Capture the cell that displays the provided text and extract its [x, y] central coordinate. 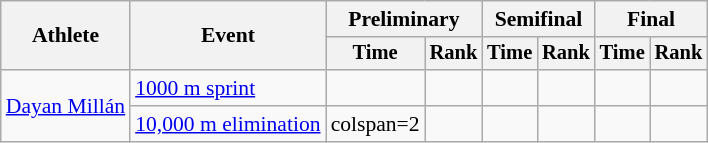
10,000 m elimination [228, 124]
Preliminary [404, 19]
Final [651, 19]
Event [228, 36]
Dayan Millán [66, 106]
Semifinal [538, 19]
colspan=2 [376, 124]
Athlete [66, 36]
1000 m sprint [228, 88]
